Detect which cell encompasses the target text, then output its (x, y) center coordinate. 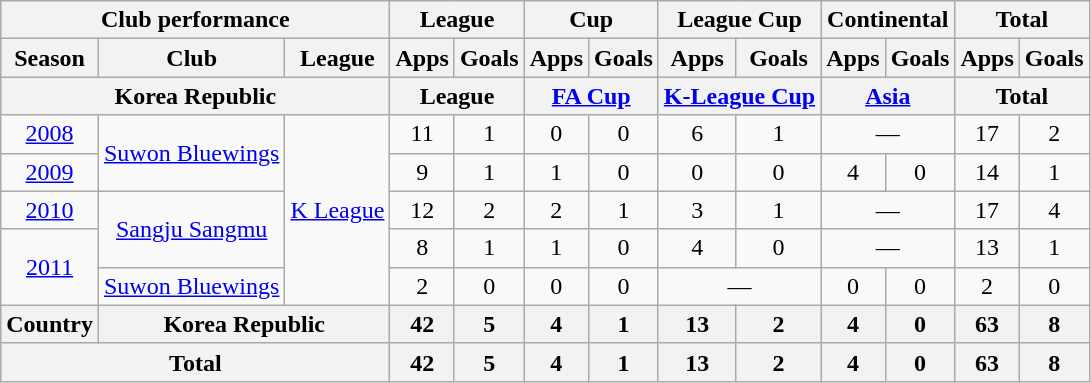
9 (422, 172)
2011 (50, 267)
12 (422, 210)
K League (338, 210)
League Cup (739, 20)
FA Cup (591, 96)
2009 (50, 172)
Sangju Sangmu (191, 229)
Club performance (196, 20)
6 (697, 134)
Country (50, 324)
Asia (888, 96)
Club (191, 58)
K-League Cup (739, 96)
3 (697, 210)
11 (422, 134)
Continental (888, 20)
14 (987, 172)
2010 (50, 210)
2008 (50, 134)
Cup (591, 20)
Season (50, 58)
